Detect which cell encompasses the target text, then output its (X, Y) center coordinate. 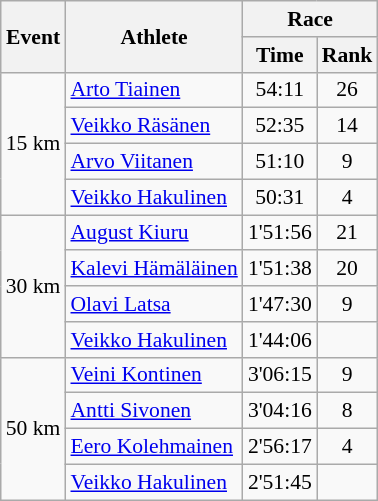
Time (280, 55)
3'06:15 (280, 375)
Athlete (154, 36)
Arto Tiainen (154, 90)
August Kiuru (154, 233)
15 km (34, 143)
30 km (34, 286)
51:10 (280, 162)
20 (348, 269)
21 (348, 233)
Veini Kontinen (154, 375)
26 (348, 90)
2'56:17 (280, 447)
14 (348, 126)
Event (34, 36)
Olavi Latsa (154, 304)
Veikko Räsänen (154, 126)
3'04:16 (280, 411)
1'51:38 (280, 269)
Race (310, 19)
1'51:56 (280, 233)
2'51:45 (280, 482)
Eero Kolehmainen (154, 447)
50 km (34, 428)
8 (348, 411)
Rank (348, 55)
Arvo Viitanen (154, 162)
Antti Sivonen (154, 411)
54:11 (280, 90)
Kalevi Hämäläinen (154, 269)
50:31 (280, 197)
1'47:30 (280, 304)
1'44:06 (280, 340)
52:35 (280, 126)
